Search for the cell housing the specified text and yield its (x, y) center coordinate. 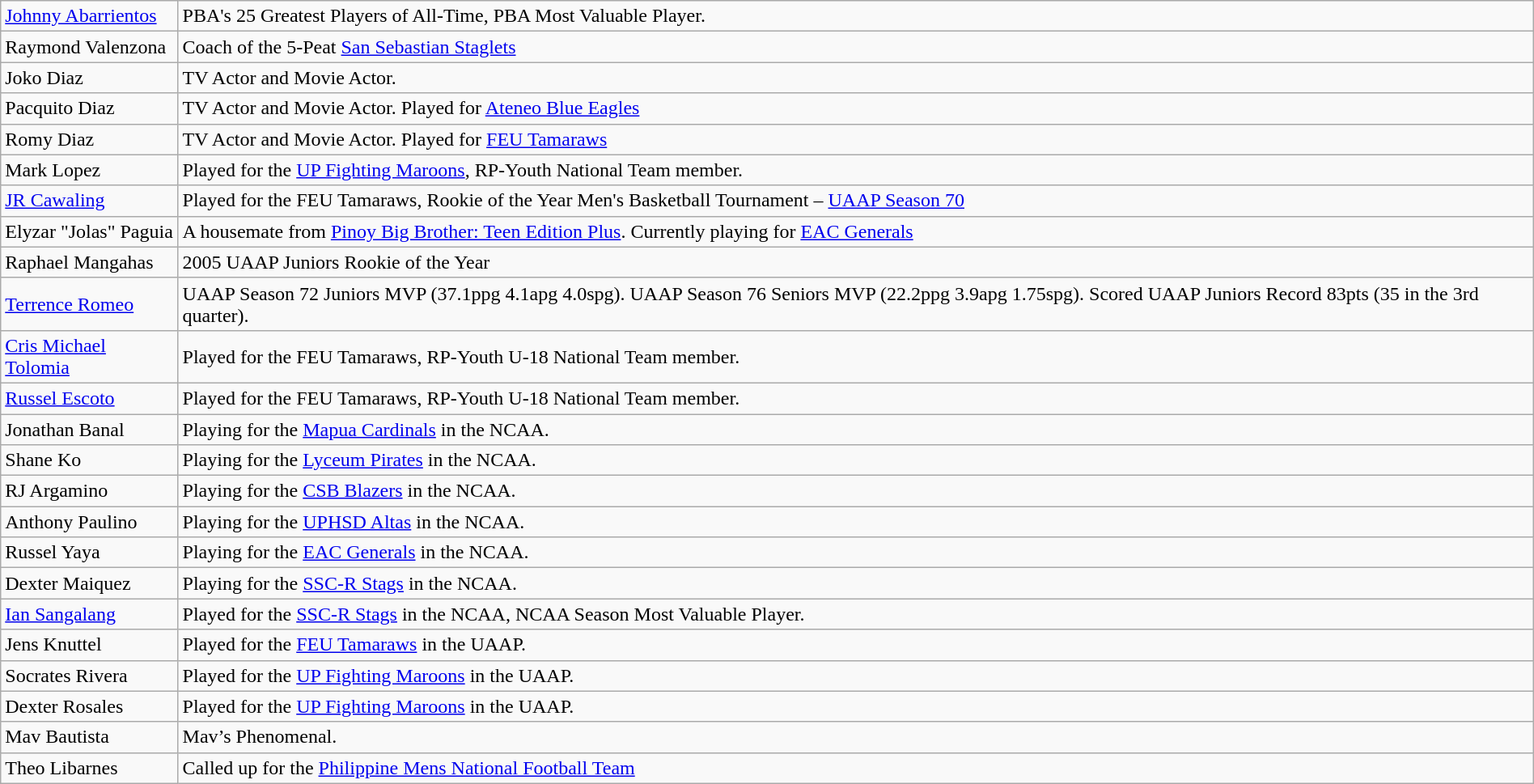
Terrence Romeo (89, 304)
Playing for the Mapua Cardinals in the NCAA. (856, 430)
Mav’s Phenomenal. (856, 737)
Elyzar "Jolas" Paguia (89, 231)
Played for the FEU Tamaraws, Rookie of the Year Men's Basketball Tournament – UAAP Season 70 (856, 201)
TV Actor and Movie Actor. Played for Ateneo Blue Eagles (856, 108)
JR Cawaling (89, 201)
Dexter Maiquez (89, 583)
Socrates Rivera (89, 676)
Coach of the 5-Peat San Sebastian Staglets (856, 47)
Playing for the Lyceum Pirates in the NCAA. (856, 460)
Theo Libarnes (89, 768)
Called up for the Philippine Mens National Football Team (856, 768)
Mav Bautista (89, 737)
Jens Knuttel (89, 645)
Mark Lopez (89, 170)
Played for the UP Fighting Maroons, RP-Youth National Team member. (856, 170)
Cris Michael Tolomia (89, 356)
Russel Escoto (89, 398)
Playing for the UPHSD Altas in the NCAA. (856, 522)
2005 UAAP Juniors Rookie of the Year (856, 262)
Joko Diaz (89, 78)
Played for the SSC-R Stags in the NCAA, NCAA Season Most Valuable Player. (856, 614)
Playing for the CSB Blazers in the NCAA. (856, 491)
PBA's 25 Greatest Players of All-Time, PBA Most Valuable Player. (856, 16)
Ian Sangalang (89, 614)
Russel Yaya (89, 553)
Playing for the EAC Generals in the NCAA. (856, 553)
Johnny Abarrientos (89, 16)
Raphael Mangahas (89, 262)
TV Actor and Movie Actor. (856, 78)
RJ Argamino (89, 491)
Romy Diaz (89, 139)
Pacquito Diaz (89, 108)
Shane Ko (89, 460)
Jonathan Banal (89, 430)
Played for the FEU Tamaraws in the UAAP. (856, 645)
Dexter Rosales (89, 706)
Anthony Paulino (89, 522)
Raymond Valenzona (89, 47)
Playing for the SSC-R Stags in the NCAA. (856, 583)
A housemate from Pinoy Big Brother: Teen Edition Plus. Currently playing for EAC Generals (856, 231)
TV Actor and Movie Actor. Played for FEU Tamaraws (856, 139)
